Capture the cell that displays the provided text and extract its [X, Y] central coordinate. 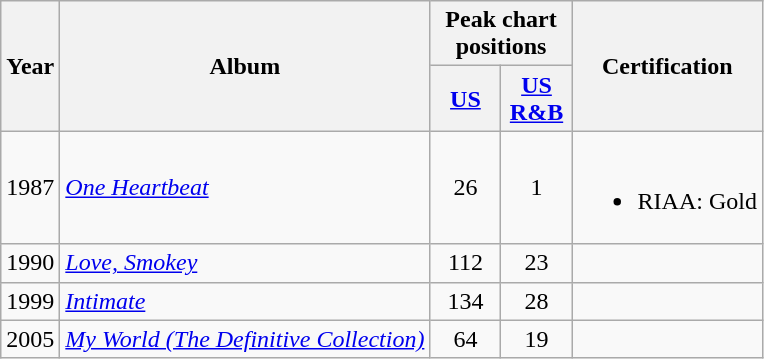
134 [466, 301]
26 [466, 188]
1987 [30, 188]
RIAA: Gold [667, 188]
1 [536, 188]
64 [466, 339]
23 [536, 263]
Peak chart positions [501, 34]
Year [30, 66]
1990 [30, 263]
2005 [30, 339]
Love, Smokey [245, 263]
19 [536, 339]
USR&B [536, 98]
My World (The Definitive Collection) [245, 339]
US [466, 98]
112 [466, 263]
28 [536, 301]
Album [245, 66]
Certification [667, 66]
Intimate [245, 301]
One Heartbeat [245, 188]
1999 [30, 301]
